Output the [x, y] coordinate of the center of the cell containing the given text.  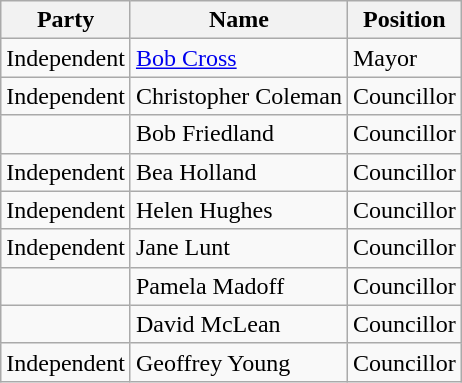
Geoffrey Young [238, 362]
Party [66, 20]
Helen Hughes [238, 210]
Bob Friedland [238, 134]
Bob Cross [238, 58]
Christopher Coleman [238, 96]
Position [404, 20]
Mayor [404, 58]
David McLean [238, 324]
Name [238, 20]
Bea Holland [238, 172]
Jane Lunt [238, 248]
Pamela Madoff [238, 286]
